Output the [x, y] coordinate of the center of the cell containing the given text.  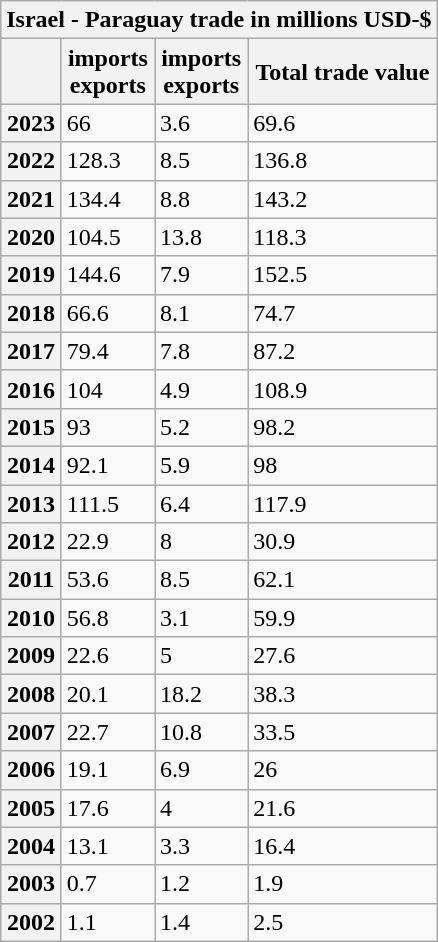
2015 [31, 427]
93 [108, 427]
2017 [31, 351]
104.5 [108, 237]
2004 [31, 846]
87.2 [342, 351]
2005 [31, 808]
4 [200, 808]
2011 [31, 580]
5.2 [200, 427]
38.3 [342, 694]
118.3 [342, 237]
5 [200, 656]
3.1 [200, 618]
2016 [31, 389]
8.1 [200, 313]
128.3 [108, 161]
10.8 [200, 732]
21.6 [342, 808]
2019 [31, 275]
6.4 [200, 503]
6.9 [200, 770]
17.6 [108, 808]
104 [108, 389]
2013 [31, 503]
108.9 [342, 389]
62.1 [342, 580]
2008 [31, 694]
30.9 [342, 542]
13.8 [200, 237]
0.7 [108, 884]
2012 [31, 542]
1.4 [200, 922]
2002 [31, 922]
Total trade value [342, 72]
152.5 [342, 275]
117.9 [342, 503]
2009 [31, 656]
92.1 [108, 465]
22.9 [108, 542]
79.4 [108, 351]
134.4 [108, 199]
18.2 [200, 694]
3.6 [200, 123]
Israel - Paraguay trade in millions USD-$ [219, 20]
143.2 [342, 199]
59.9 [342, 618]
111.5 [108, 503]
66.6 [108, 313]
22.7 [108, 732]
8.8 [200, 199]
2007 [31, 732]
2021 [31, 199]
74.7 [342, 313]
20.1 [108, 694]
7.9 [200, 275]
26 [342, 770]
98 [342, 465]
2023 [31, 123]
2003 [31, 884]
2022 [31, 161]
7.8 [200, 351]
2.5 [342, 922]
98.2 [342, 427]
8 [200, 542]
4.9 [200, 389]
13.1 [108, 846]
19.1 [108, 770]
16.4 [342, 846]
53.6 [108, 580]
69.6 [342, 123]
2010 [31, 618]
33.5 [342, 732]
5.9 [200, 465]
2006 [31, 770]
56.8 [108, 618]
1.2 [200, 884]
27.6 [342, 656]
66 [108, 123]
144.6 [108, 275]
3.3 [200, 846]
2018 [31, 313]
1.1 [108, 922]
2014 [31, 465]
136.8 [342, 161]
2020 [31, 237]
1.9 [342, 884]
22.6 [108, 656]
